Capture the cell that displays the provided text and extract its [X, Y] central coordinate. 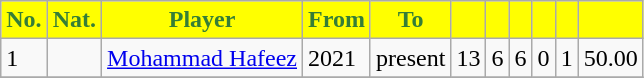
Player [202, 20]
No. [24, 20]
2021 [337, 58]
13 [468, 58]
To [410, 20]
Nat. [74, 20]
50.00 [610, 58]
From [337, 20]
0 [544, 58]
present [410, 58]
Mohammad Hafeez [202, 58]
